From the cell containing the given text, extract its center point as (x, y) coordinate. 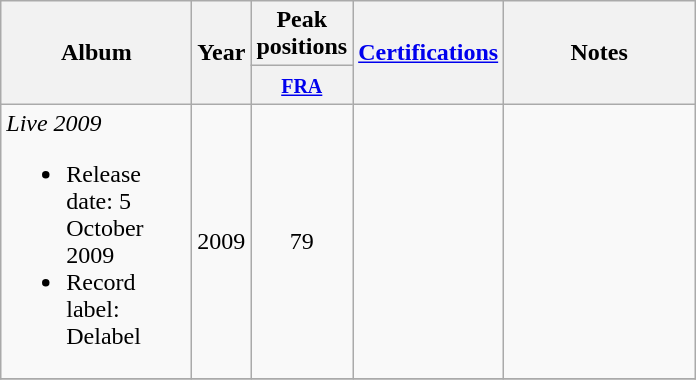
FRA (302, 85)
Live 2009Release date: 5 October 2009Record label: Delabel (96, 242)
Certifications (428, 52)
Peak positions (302, 34)
2009 (222, 242)
79 (302, 242)
Year (222, 52)
Notes (600, 52)
Album (96, 52)
